Capture the cell that displays the provided text and extract its [x, y] central coordinate. 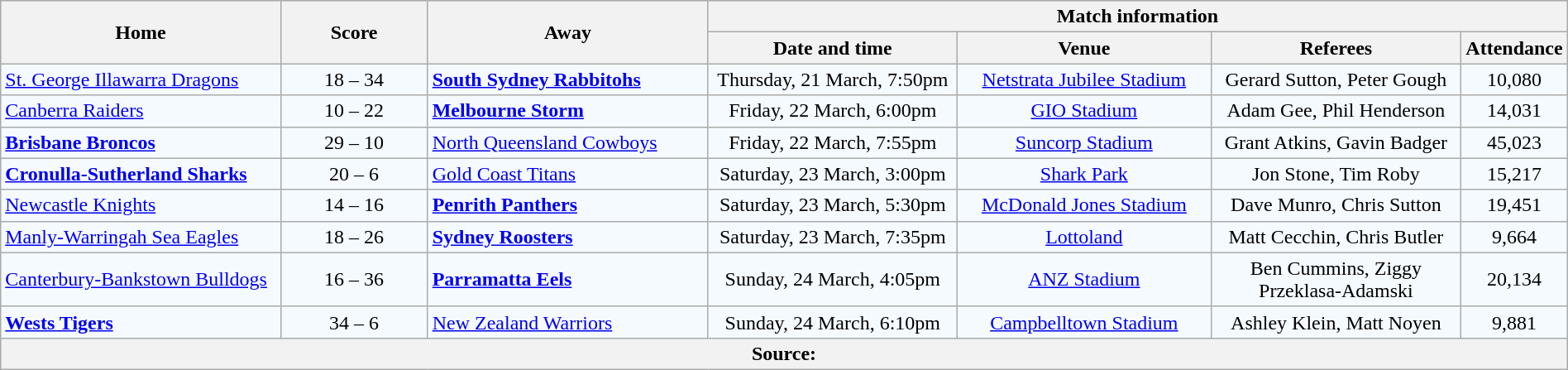
Jon Stone, Tim Roby [1336, 174]
Friday, 22 March, 7:55pm [833, 142]
Score [354, 32]
14,031 [1514, 111]
Sunday, 24 March, 6:10pm [833, 322]
Away [567, 32]
ANZ Stadium [1084, 280]
Referees [1336, 48]
Thursday, 21 March, 7:50pm [833, 79]
Match information [1138, 17]
16 – 36 [354, 280]
15,217 [1514, 174]
Ben Cummins, Ziggy Przeklasa-Adamski [1336, 280]
10 – 22 [354, 111]
Date and time [833, 48]
Friday, 22 March, 6:00pm [833, 111]
Dave Munro, Chris Sutton [1336, 205]
34 – 6 [354, 322]
Matt Cecchin, Chris Butler [1336, 237]
Home [141, 32]
20,134 [1514, 280]
Ashley Klein, Matt Noyen [1336, 322]
Manly-Warringah Sea Eagles [141, 237]
Sydney Roosters [567, 237]
29 – 10 [354, 142]
18 – 26 [354, 237]
Gerard Sutton, Peter Gough [1336, 79]
Canberra Raiders [141, 111]
Shark Park [1084, 174]
Attendance [1514, 48]
Saturday, 23 March, 7:35pm [833, 237]
GIO Stadium [1084, 111]
20 – 6 [354, 174]
Penrith Panthers [567, 205]
New Zealand Warriors [567, 322]
Melbourne Storm [567, 111]
Adam Gee, Phil Henderson [1336, 111]
Venue [1084, 48]
Grant Atkins, Gavin Badger [1336, 142]
45,023 [1514, 142]
9,664 [1514, 237]
Suncorp Stadium [1084, 142]
18 – 34 [354, 79]
Canterbury-Bankstown Bulldogs [141, 280]
Parramatta Eels [567, 280]
St. George Illawarra Dragons [141, 79]
Saturday, 23 March, 5:30pm [833, 205]
19,451 [1514, 205]
Wests Tigers [141, 322]
Brisbane Broncos [141, 142]
Newcastle Knights [141, 205]
McDonald Jones Stadium [1084, 205]
9,881 [1514, 322]
Cronulla-Sutherland Sharks [141, 174]
10,080 [1514, 79]
Lottoland [1084, 237]
Saturday, 23 March, 3:00pm [833, 174]
Gold Coast Titans [567, 174]
South Sydney Rabbitohs [567, 79]
Source: [784, 353]
14 – 16 [354, 205]
Campbelltown Stadium [1084, 322]
North Queensland Cowboys [567, 142]
Netstrata Jubilee Stadium [1084, 79]
Sunday, 24 March, 4:05pm [833, 280]
